Search for the cell housing the specified text and yield its [x, y] center coordinate. 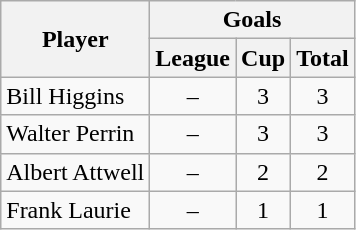
Cup [264, 58]
Bill Higgins [76, 96]
Walter Perrin [76, 134]
Goals [252, 20]
Player [76, 39]
League [193, 58]
Total [323, 58]
Albert Attwell [76, 172]
Frank Laurie [76, 210]
